Return the (x, y) coordinate for the center point of the cell that contains the specified text.  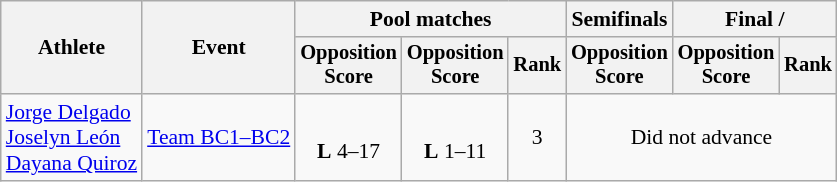
Event (218, 48)
Final / (755, 19)
Athlete (72, 48)
Pool matches (430, 19)
Semifinals (620, 19)
Did not advance (702, 138)
L 1–11 (456, 138)
Jorge DelgadoJoselyn LeónDayana Quiroz (72, 138)
3 (537, 138)
Team BC1–BC2 (218, 138)
L 4–17 (348, 138)
